Extract the (X, Y) coordinate from the center of the cell holding the provided text.  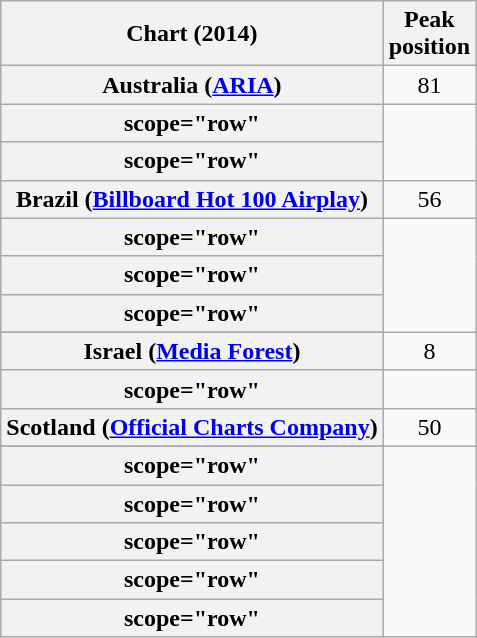
Peakposition (429, 34)
81 (429, 85)
Israel (Media Forest) (192, 351)
56 (429, 199)
8 (429, 351)
Australia (ARIA) (192, 85)
Scotland (Official Charts Company) (192, 427)
50 (429, 427)
Brazil (Billboard Hot 100 Airplay) (192, 199)
Chart (2014) (192, 34)
